Determine the [X, Y] coordinate at the center of the cell enclosing the given text.  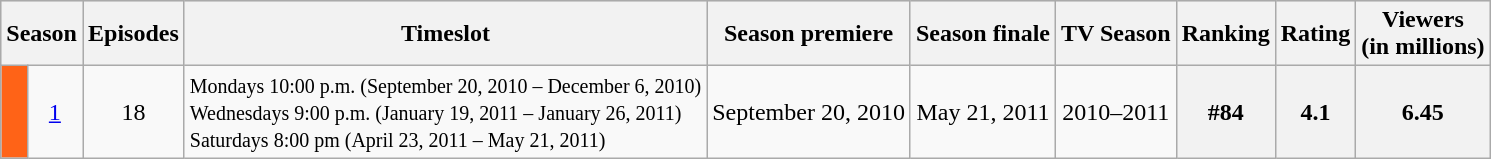
Rating [1315, 34]
Season finale [982, 34]
Ranking [1226, 34]
18 [133, 112]
September 20, 2010 [809, 112]
Viewers(in millions) [1423, 34]
Episodes [133, 34]
2010–2011 [1116, 112]
1 [54, 112]
Season [42, 34]
6.45 [1423, 112]
May 21, 2011 [982, 112]
TV Season [1116, 34]
Timeslot [445, 34]
#84 [1226, 112]
Season premiere [809, 34]
4.1 [1315, 112]
